Determine the [X, Y] coordinate at the center of the cell enclosing the given text.  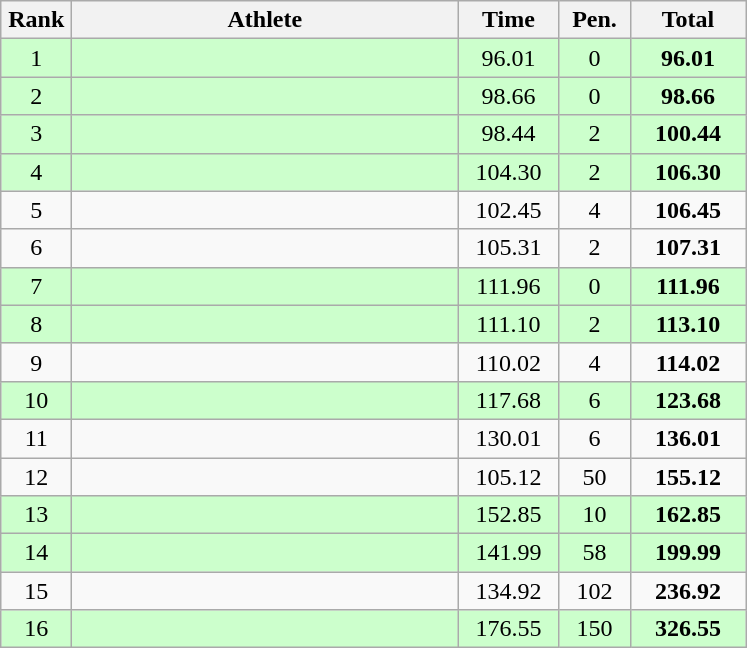
105.12 [508, 477]
130.01 [508, 438]
150 [594, 629]
98.44 [508, 134]
8 [36, 324]
100.44 [688, 134]
16 [36, 629]
14 [36, 553]
104.30 [508, 172]
11 [36, 438]
326.55 [688, 629]
58 [594, 553]
3 [36, 134]
117.68 [508, 400]
105.31 [508, 248]
102.45 [508, 210]
Total [688, 20]
107.31 [688, 248]
152.85 [508, 515]
7 [36, 286]
134.92 [508, 591]
Pen. [594, 20]
176.55 [508, 629]
113.10 [688, 324]
123.68 [688, 400]
199.99 [688, 553]
162.85 [688, 515]
236.92 [688, 591]
106.45 [688, 210]
114.02 [688, 362]
Time [508, 20]
50 [594, 477]
102 [594, 591]
106.30 [688, 172]
Rank [36, 20]
110.02 [508, 362]
111.10 [508, 324]
141.99 [508, 553]
13 [36, 515]
1 [36, 58]
15 [36, 591]
136.01 [688, 438]
5 [36, 210]
12 [36, 477]
Athlete [265, 20]
9 [36, 362]
155.12 [688, 477]
